Return [X, Y] of the center of cell containing provided text 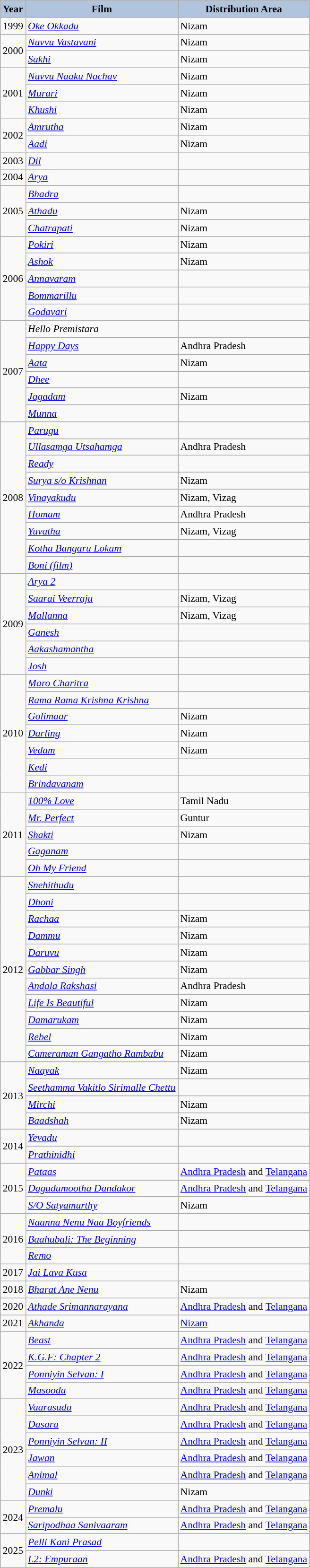
Premalu [102, 1509]
Kedi [102, 767]
2000 [13, 51]
Rebel [102, 1037]
Shakti [102, 835]
Year [13, 9]
Vinayakudu [102, 498]
Maro Charitra [102, 683]
100% Love [102, 801]
Saripodhaa Sanivaaram [102, 1525]
2014 [13, 1147]
L2: Empuraan [102, 1559]
Tamil Nadu [244, 801]
2016 [13, 1239]
Akhanda [102, 1323]
Dasara [102, 1425]
Jai Lava Kusa [102, 1273]
Mr. Perfect [102, 818]
Snehithudu [102, 885]
Happy Days [102, 346]
Remo [102, 1256]
Distribution Area [244, 9]
Seethamma Vakitlo Sirimalle Chettu [102, 1087]
Annavaram [102, 279]
Dil [102, 161]
Ganesh [102, 632]
2024 [13, 1517]
2011 [13, 835]
2018 [13, 1290]
Arya [102, 177]
Amrutha [102, 127]
Ullasamga Utsahamga [102, 447]
Yevadu [102, 1138]
2009 [13, 624]
2023 [13, 1450]
Pelli Kani Prasad [102, 1542]
Ashok [102, 262]
Golimaar [102, 717]
Dammu [102, 936]
Vaarasudu [102, 1408]
2003 [13, 161]
2012 [13, 970]
2005 [13, 211]
Masooda [102, 1391]
Cameraman Gangatho Rambabu [102, 1054]
Dhoni [102, 902]
Jagadam [102, 397]
Daruvu [102, 953]
Surya s/o Krishnan [102, 481]
Guntur [244, 818]
Darling [102, 734]
Film [102, 9]
2013 [13, 1096]
Ready [102, 464]
1999 [13, 26]
Hello Premistara [102, 329]
Jawan [102, 1458]
Prathinidhi [102, 1155]
Pokiri [102, 245]
Brindavanam [102, 784]
Oh My Friend [102, 868]
Pataas [102, 1172]
Aakashamantha [102, 649]
Beast [102, 1340]
2021 [13, 1323]
Gaganam [102, 851]
Aata [102, 363]
Dagudumootha Dandakor [102, 1189]
Murari [102, 93]
Baahubali: The Beginning [102, 1239]
Animal [102, 1475]
2002 [13, 135]
Khushi [102, 110]
Athadu [102, 211]
2001 [13, 94]
Sakhi [102, 60]
Kotha Bangaru Lokam [102, 548]
Nuvvu Vastavani [102, 43]
Chatrapati [102, 228]
Vedam [102, 751]
2007 [13, 371]
2008 [13, 498]
Aadi [102, 144]
Dunki [102, 1492]
Andala Rakshasi [102, 986]
Josh [102, 666]
Life Is Beautiful [102, 1003]
Damarukam [102, 1020]
2020 [13, 1306]
S/O Satyamurthy [102, 1206]
Dhee [102, 380]
Boni (film) [102, 565]
Munna [102, 413]
Homam [102, 515]
Parugu [102, 430]
Mirchi [102, 1104]
2017 [13, 1273]
Ponniyin Selvan: I [102, 1374]
Ponniyin Selvan: II [102, 1441]
2015 [13, 1188]
K.G.F: Chapter 2 [102, 1357]
2004 [13, 177]
Bommarillu [102, 296]
2025 [13, 1550]
2022 [13, 1366]
Athade Srimannarayana [102, 1306]
Arya 2 [102, 582]
Gabbar Singh [102, 970]
2010 [13, 733]
Nuvvu Naaku Nachav [102, 77]
Mallanna [102, 616]
Yuvatha [102, 532]
Godavari [102, 312]
2006 [13, 279]
Naanna Nenu Naa Boyfriends [102, 1222]
Oke Okkadu [102, 26]
Rama Rama Krishna Krishna [102, 700]
Bharat Ane Nenu [102, 1290]
Bhadra [102, 194]
Saarai Veerraju [102, 599]
Baadshah [102, 1121]
Naayak [102, 1071]
Rachaa [102, 919]
